Search for the cell housing the specified text and yield its (x, y) center coordinate. 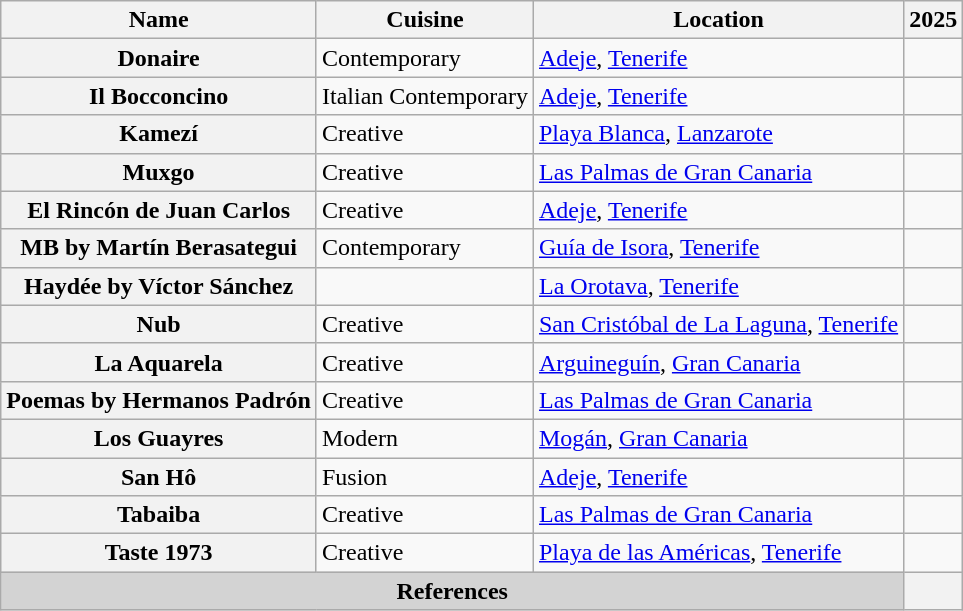
Donaire (159, 58)
La Aquarela (159, 362)
Fusion (424, 477)
Haydée by Víctor Sánchez (159, 286)
Name (159, 20)
MB by Martín Berasategui (159, 248)
Kamezí (159, 134)
References (452, 591)
Muxgo (159, 172)
Tabaiba (159, 515)
Nub (159, 324)
San Hô (159, 477)
Los Guayres (159, 438)
La Orotava, Tenerife (718, 286)
Italian Contemporary (424, 96)
Mogán, Gran Canaria (718, 438)
Playa Blanca, Lanzarote (718, 134)
Playa de las Américas, Tenerife (718, 553)
Arguineguín, Gran Canaria (718, 362)
Guía de Isora, Tenerife (718, 248)
Cuisine (424, 20)
El Rincón de Juan Carlos (159, 210)
Location (718, 20)
2025 (934, 20)
Il Bocconcino (159, 96)
Poemas by Hermanos Padrón (159, 400)
Modern (424, 438)
Taste 1973 (159, 553)
San Cristóbal de La Laguna, Tenerife (718, 324)
